Search for the cell housing the specified text and yield its (X, Y) center coordinate. 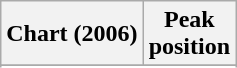
Peakposition (189, 34)
Chart (2006) (72, 34)
